Search for the cell housing the specified text and yield its (X, Y) center coordinate. 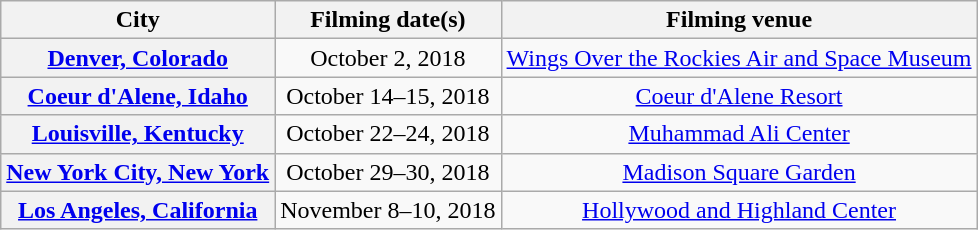
Coeur d'Alene Resort (739, 96)
Louisville, Kentucky (138, 134)
October 29–30, 2018 (388, 172)
New York City, New York (138, 172)
City (138, 20)
October 22–24, 2018 (388, 134)
Hollywood and Highland Center (739, 210)
Filming venue (739, 20)
Wings Over the Rockies Air and Space Museum (739, 58)
November 8–10, 2018 (388, 210)
Muhammad Ali Center (739, 134)
Los Angeles, California (138, 210)
October 2, 2018 (388, 58)
October 14–15, 2018 (388, 96)
Denver, Colorado (138, 58)
Coeur d'Alene, Idaho (138, 96)
Madison Square Garden (739, 172)
Filming date(s) (388, 20)
